Find where the given text appears and provide that cell's center as [x, y] coordinate. 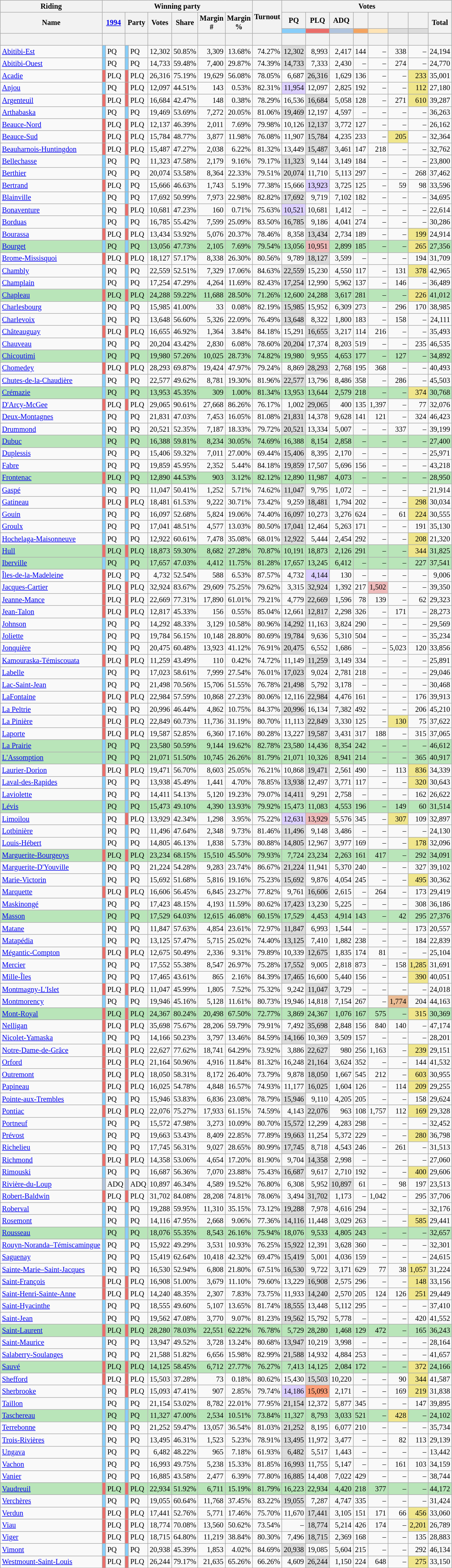
37,706 [440, 1196]
Richelieu [51, 1148]
78.05% [267, 76]
159 [361, 1257]
Champlain [51, 283]
80.96% [267, 624]
4,054 [341, 880]
L'Assomption [51, 758]
9,148 [317, 831]
1,757 [378, 1111]
Gatineau [51, 502]
13,644 [317, 393]
51.68% [185, 880]
4.70% [239, 782]
24,166 [440, 1367]
Lotbinière [51, 831]
17.06% [239, 271]
52.35% [185, 429]
41,657 [440, 1355]
176 [418, 697]
81 [378, 953]
Share [185, 23]
Notre-Dame-de-Grâce [51, 1050]
47.98% [185, 1123]
202 [361, 502]
49.62% [185, 380]
10,369 [317, 1038]
11,954 [294, 88]
965 [211, 1452]
7,333 [317, 64]
27.77% [239, 1367]
Rousseau [51, 1233]
78.46% [267, 234]
128 [361, 100]
79.51% [267, 173]
11,768 [211, 1501]
8,154 [317, 441]
2,011 [211, 124]
368 [378, 368]
5.44% [239, 466]
210 [361, 1428]
1,805 [211, 989]
60.61% [185, 539]
59.32% [185, 453]
239 [418, 1050]
76.80% [267, 1184]
5,128 [211, 1001]
48.77% [185, 137]
49.29% [185, 1245]
57.26% [185, 356]
50.49% [185, 953]
7.18% [239, 1452]
2,369 [341, 1537]
1,397 [378, 405]
10,219 [317, 1343]
Viau [51, 1525]
82.12% [267, 478]
188 [378, 734]
840 [378, 1026]
12,391 [317, 1245]
66.26% [267, 1562]
29,419 [440, 892]
8,782 [211, 1403]
7,329 [211, 271]
907 [211, 1391]
Verdun [51, 1513]
6,077 [341, 1428]
4,597 [341, 113]
8,603 [211, 770]
Beauce-Sud [51, 137]
2,668 [211, 1221]
49.52% [185, 1343]
5,729 [294, 1330]
52.51% [185, 271]
11,941 [317, 867]
2,263 [341, 855]
74.69% [267, 441]
504 [361, 636]
8,354 [341, 746]
Chutes-de-la-Chaudière [51, 380]
16,600 [317, 977]
73.75% [267, 1294]
45.49% [185, 782]
79.07% [267, 794]
9,110 [317, 1099]
140 [398, 1026]
3,315 [294, 587]
6,309 [341, 307]
7,413 [294, 1367]
648 [378, 1562]
337 [398, 429]
472 [378, 1330]
8,172 [211, 1074]
326 [361, 612]
9,636 [317, 636]
75.67% [185, 1026]
358 [361, 380]
Saint-Henri-Sainte-Anne [51, 1294]
121 [378, 417]
11,972 [317, 1440]
78.79% [267, 1099]
34,159 [440, 1464]
246 [361, 1148]
73.79% [267, 1074]
8,543 [211, 1233]
Outremont [51, 1074]
26,622 [440, 794]
Portneuf [51, 1123]
41,587 [440, 1379]
1,686 [341, 648]
7,496 [294, 1537]
75.27% [185, 1111]
78.85% [267, 782]
53.69% [185, 113]
35,493 [440, 331]
87.57% [267, 575]
59.48% [185, 64]
9,789 [294, 258]
22.85% [239, 1136]
Châteauguay [51, 331]
1,604 [341, 1087]
139 [378, 600]
Hull [51, 551]
24,615 [440, 1257]
7,478 [211, 539]
46.92% [185, 331]
23.27% [239, 892]
4,143 [294, 1111]
47.97% [239, 368]
15.19% [239, 1489]
2,998 [341, 1160]
30,955 [440, 1074]
1,364 [211, 331]
7,453 [211, 417]
Name [51, 23]
15,792 [317, 1318]
76.49% [267, 320]
297 [361, 173]
9.06% [239, 1221]
Iberville [51, 563]
Limoilou [51, 819]
80.88% [267, 843]
D'Arcy-McGee [51, 405]
4,654 [211, 1160]
9.07% [239, 1318]
62.64% [185, 1257]
37,622 [440, 721]
19,629 [211, 76]
245 [361, 880]
53.06% [185, 1160]
521 [361, 1416]
10,521 [294, 210]
15.33% [239, 1464]
Matane [51, 929]
60.15% [267, 916]
11,083 [317, 807]
3,998 [341, 1343]
39,350 [440, 587]
3,105 [341, 1513]
25.09% [239, 222]
8,322 [317, 320]
903 [211, 478]
46.44% [185, 709]
Rouyn-Noranda–Témiscamingue [51, 1245]
53.83% [185, 1099]
La Peltrie [51, 709]
45,503 [440, 380]
30.05% [239, 441]
82.43% [267, 283]
177 [361, 356]
41,532 [440, 1062]
Marie-Victorin [51, 880]
78.60% [267, 344]
4,862 [211, 709]
84.63% [267, 271]
7,400 [211, 64]
58.61% [185, 673]
11,448 [317, 1221]
48.33% [185, 624]
2,126 [341, 551]
13.24% [239, 1343]
74.27% [267, 51]
2,575 [341, 1282]
76.08% [267, 137]
83.67% [185, 587]
Vimont [51, 1550]
3,886 [294, 1050]
963 [341, 1111]
61.53% [185, 502]
9,006 [440, 575]
9,242 [294, 989]
Sherbrooke [51, 1391]
77.80% [267, 1476]
25,971 [440, 453]
59 [398, 186]
17.16% [239, 734]
4,412 [211, 563]
46.31% [185, 1440]
Shefford [51, 1379]
24,914 [440, 234]
13,245 [317, 563]
80.56% [267, 258]
32,762 [440, 149]
29,606 [440, 1172]
Maskinongé [51, 904]
50.85% [185, 51]
9,005 [317, 965]
52.54% [185, 575]
5.19% [239, 186]
25.05% [239, 770]
3,771 [341, 782]
13,334 [317, 429]
9,628 [341, 417]
217 [361, 587]
La Pinière [51, 721]
80.24% [185, 1014]
84.69% [267, 1550]
23.74% [239, 867]
73.12% [267, 1209]
73.54% [267, 1525]
22.98% [239, 198]
79.62% [267, 587]
3,770 [211, 1318]
1,667 [341, 1074]
47,174 [440, 1026]
17.46% [239, 1513]
Drummond [51, 429]
9,617 [317, 1172]
16,134 [317, 709]
7,599 [211, 222]
194 [418, 258]
195 [361, 368]
79.54% [267, 246]
48.51% [185, 527]
57.47% [185, 941]
10,220 [341, 1379]
12,464 [317, 527]
2,615 [341, 892]
327 [418, 867]
3,977 [341, 843]
242 [361, 746]
25,891 [440, 660]
7,102 [341, 198]
6,836 [211, 1099]
27.54% [239, 673]
21,635 [211, 1562]
16,223 [294, 1489]
1,412 [341, 210]
50.62% [239, 1525]
46.34% [185, 1184]
14,378 [317, 417]
48.22% [185, 1452]
26.30% [239, 258]
Nicolet-Yamaska [51, 1038]
12,967 [317, 843]
53.43% [185, 1136]
24,194 [440, 51]
320 [418, 782]
28,164 [440, 1343]
157 [361, 1038]
1994 [114, 23]
79.21% [267, 600]
11.75% [239, 563]
2,171 [341, 1391]
18.33% [239, 429]
29,046 [440, 673]
LaFontaine [51, 697]
0.08% [239, 307]
12,631 [294, 819]
212 [378, 1074]
Jacques-Cartier [51, 587]
38,985 [440, 307]
14,186 [294, 1391]
12,990 [317, 283]
Joliette [51, 636]
21.80% [239, 1269]
291 [361, 551]
47.29% [185, 283]
60.64% [185, 1501]
34,892 [440, 356]
53.58% [185, 173]
264 [378, 892]
79.89% [267, 953]
37,462 [440, 173]
2,336 [211, 953]
Crémazie [51, 393]
30,286 [440, 222]
6,308 [294, 1184]
19.30% [239, 380]
31,513 [440, 1148]
Masson [51, 916]
3.84% [239, 331]
62 [418, 600]
3,728 [211, 1343]
8,234 [211, 441]
172 [361, 1367]
33,156 [440, 1282]
47.64% [185, 831]
3,431 [341, 734]
42.32% [239, 1257]
28,208 [211, 1196]
4,420 [341, 1489]
17,507 [317, 466]
51.50% [185, 758]
9,878 [294, 1074]
76.27% [267, 1367]
76.17% [267, 405]
280 [418, 1136]
11,113 [294, 721]
4.02% [239, 1550]
4,550 [341, 271]
4,653 [341, 356]
9,222 [211, 502]
11.98% [239, 137]
191 [418, 527]
Saint-Hyacinthe [51, 1306]
Montmagny-L'Islet [51, 989]
60.48% [185, 648]
3,178 [341, 685]
16.57% [239, 1087]
585 [418, 1221]
47.23% [185, 210]
80.69% [267, 636]
48.35% [185, 1294]
69.87% [185, 368]
Bonaventure [51, 210]
167 [361, 1014]
10,273 [317, 514]
59.95% [185, 1209]
74.39% [267, 64]
44,172 [440, 1489]
Abitibi-Est [51, 51]
12,497 [317, 782]
5,370 [341, 867]
15,291 [294, 331]
28.65% [239, 1148]
44.53% [185, 478]
52.76% [185, 1513]
10,191 [294, 551]
3,033 [341, 1416]
Gouin [51, 514]
Hochelaga-Maisonneuve [51, 539]
7,999 [211, 673]
74.82% [267, 356]
22.09% [239, 320]
261 [398, 1148]
Saint-Maurice [51, 1343]
12,197 [317, 113]
75.63% [267, 210]
13.93% [239, 807]
11,933 [294, 1294]
32,176 [440, 1209]
610 [418, 100]
8,547 [211, 965]
129 [361, 1330]
273 [361, 307]
55.38% [185, 965]
3,824 [341, 624]
51.92% [185, 1489]
24,111 [440, 320]
2,781 [341, 673]
7,724 [294, 855]
26.26% [239, 758]
79.74% [267, 1391]
240 [361, 867]
37,410 [440, 1306]
Pointe-aux-Trembles [51, 1099]
9,795 [317, 490]
5,824 [211, 514]
3,029 [341, 1221]
8,941 [341, 758]
45.39% [185, 1550]
124 [378, 1294]
11,688 [211, 295]
1,076 [341, 1014]
6,360 [211, 734]
Roberval [51, 1209]
77.36% [267, 1221]
77.62% [185, 1050]
Richmond [51, 1160]
72.97% [267, 929]
165 [418, 1330]
27,356 [440, 246]
1,835 [341, 953]
8,718 [317, 1148]
64.80% [185, 1537]
2,430 [341, 64]
46,134 [440, 1550]
4,193 [211, 904]
Bourassa [51, 234]
12,116 [294, 697]
335 [361, 1501]
9,186 [317, 222]
5,112 [341, 1306]
4,283 [341, 1123]
4,073 [341, 478]
13.03% [239, 527]
865 [211, 977]
14,932 [317, 1355]
2,417 [341, 51]
1,794 [341, 502]
15,430 [294, 1379]
27,668 [211, 405]
18,741 [211, 1050]
27,400 [440, 441]
5,263 [341, 527]
Vaudreuil [51, 1489]
15,952 [317, 307]
61.15% [239, 1111]
2,170 [341, 453]
4,264 [211, 283]
275 [418, 1562]
9,533 [317, 1233]
4,476 [341, 697]
2,830 [211, 344]
40,493 [440, 368]
1,392 [341, 587]
4,144 [317, 575]
629 [361, 1269]
46.63% [185, 186]
84.08% [185, 1196]
Robert-Baldwin [51, 1196]
6,711 [211, 1489]
Chauveau [51, 344]
82.19% [267, 307]
57.17% [185, 258]
307 [398, 819]
Chambly [51, 271]
7,410 [317, 941]
2,734 [341, 234]
54.78% [185, 1087]
19,085 [317, 1550]
Party [137, 23]
3,772 [341, 124]
56.08% [239, 76]
51.55% [239, 685]
268 [418, 173]
13.46% [239, 1038]
40,917 [440, 758]
52.94% [185, 1269]
56.60% [185, 320]
3,129 [211, 624]
76.25% [267, 1245]
2,352 [211, 466]
Frontenac [51, 478]
14,818 [317, 1001]
317 [361, 734]
75.28% [267, 965]
47.73% [185, 246]
10,148 [211, 636]
22,839 [440, 941]
5,696 [341, 466]
78.03% [185, 1330]
31,691 [440, 965]
8,993 [317, 51]
3,273 [211, 1123]
38.84% [239, 1537]
Berthier [51, 173]
75 [418, 721]
75.23% [267, 880]
3.12% [239, 478]
4,805 [341, 1233]
5,576 [341, 819]
35,734 [440, 1428]
74.59% [267, 1111]
281 [361, 295]
19,424 [211, 368]
1,882 [341, 941]
426 [361, 1525]
36,263 [440, 113]
10.93% [239, 1245]
29,569 [440, 624]
Riding [51, 6]
1,042 [378, 1196]
62.22% [239, 1330]
50.23% [185, 1038]
28,206 [211, 1026]
13,560 [211, 1525]
2,561 [341, 770]
980 [341, 1050]
19.23% [239, 794]
3,461 [341, 149]
7,272 [211, 113]
256 [361, 1050]
109 [418, 819]
51.82% [185, 1355]
8,364 [211, 173]
168 [361, 1537]
Vachon [51, 1464]
6.22% [239, 149]
0.38% [239, 100]
Vanier [51, 1476]
45,210 [440, 709]
46,535 [440, 344]
32,301 [440, 1245]
74.72% [267, 660]
34,091 [440, 855]
2.85% [239, 1391]
2.16% [239, 977]
253 [361, 1355]
251 [418, 1294]
75.19% [185, 76]
22.33% [239, 173]
417 [378, 855]
3,217 [341, 331]
Borduas [51, 222]
219 [418, 1391]
Jonquière [51, 648]
Margin% [239, 23]
35,234 [440, 636]
372 [418, 1367]
27.23% [239, 697]
0.18% [239, 1379]
4,453 [317, 916]
77.38% [267, 186]
8,395 [317, 453]
37.45% [239, 1501]
11,670 [294, 1513]
11,755 [317, 1464]
4,390 [211, 807]
495 [418, 880]
19.52% [239, 1184]
12,661 [294, 612]
50.99% [185, 198]
Taschereau [51, 1416]
38 [398, 1269]
19.06% [239, 514]
67.51% [267, 1269]
Duplessis [51, 453]
390 [418, 977]
21,914 [440, 490]
4,235 [341, 137]
13.68% [239, 51]
7,070 [211, 1172]
30,362 [440, 880]
265 [418, 246]
243 [361, 1233]
43,218 [440, 466]
9.31% [239, 953]
10,025 [211, 356]
29,609 [211, 587]
80.06% [267, 697]
13,229 [294, 1282]
456 [418, 1513]
420 [418, 1318]
267 [361, 1001]
81.46% [267, 831]
Marguerite-Bourgeoys [51, 855]
7.52% [239, 989]
50.96% [185, 1062]
1,544 [341, 929]
11.59% [239, 904]
11,987 [317, 478]
86.26% [239, 405]
44,163 [440, 1001]
15,706 [211, 685]
Terrebonne [51, 1428]
Prévost [51, 1136]
189 [361, 234]
80.28% [267, 734]
492 [361, 709]
49.10% [185, 807]
229 [361, 1136]
43.58% [185, 1476]
13,230 [317, 904]
30,369 [440, 1014]
5.23% [239, 1440]
Margin# [211, 23]
23.88% [239, 1172]
11,149 [294, 660]
2,710 [341, 1172]
4,205 [341, 1099]
10.51% [239, 1416]
76.01% [267, 673]
1,838 [211, 843]
33,060 [440, 1513]
141 [361, 417]
5,877 [341, 1403]
4,616 [341, 1209]
23,800 [440, 161]
29,151 [440, 1050]
Kamouraska-Témiscouata [51, 660]
70.08% [185, 1525]
5,214 [341, 1525]
Beauce-Nord [51, 124]
3,599 [341, 258]
81.74% [267, 1306]
Deux-Montagnes [51, 417]
0.71% [239, 210]
162 [418, 794]
29.87% [239, 64]
Turnout [267, 17]
37,541 [440, 563]
136 [361, 76]
199 [418, 234]
36,798 [440, 1136]
84.39% [267, 977]
50.59% [185, 746]
Acadie [51, 76]
7,973 [211, 198]
3,628 [341, 1245]
59.79% [239, 1026]
45.35% [185, 393]
9,704 [294, 1160]
1,468 [341, 1330]
Laval-des-Rapides [51, 782]
0.55% [239, 612]
0.42% [239, 660]
75.32% [267, 989]
Chicoutimi [51, 356]
7,187 [211, 429]
33,856 [440, 648]
78 [361, 600]
1,800 [341, 320]
11,310 [211, 1209]
206 [418, 709]
45.50% [239, 855]
37,065 [440, 734]
32,364 [440, 137]
Jean-Talon [51, 612]
2,899 [341, 246]
146 [398, 283]
8,409 [211, 1136]
Laurier-Dorion [51, 770]
6,552 [317, 648]
43.49% [185, 660]
39,287 [440, 100]
3,729 [341, 989]
55.35% [185, 1233]
16,536 [294, 100]
11,710 [317, 173]
26,789 [440, 1525]
79.91% [267, 1026]
77.89% [267, 1136]
79.60% [267, 1282]
4,848 [211, 1087]
4,884 [341, 1355]
74.62% [267, 490]
66 [398, 1513]
334 [361, 660]
Dubuc [51, 441]
77.95% [267, 1403]
Total [440, 23]
5,113 [341, 173]
Saint-Jean [51, 1318]
5,816 [211, 880]
2,201 [418, 1525]
4,779 [294, 600]
9,722 [317, 1269]
29,323 [440, 600]
4,577 [211, 527]
26.40% [239, 1074]
46.39% [185, 124]
Groulx [51, 527]
11,736 [211, 721]
77.31% [185, 600]
31,825 [440, 551]
6,845 [211, 892]
5.73% [239, 843]
3,531 [211, 1245]
47.58% [185, 161]
81.06% [267, 113]
1,743 [211, 186]
Nelligan [51, 1026]
5,778 [341, 1318]
47.00% [185, 1416]
10,745 [211, 758]
108 [361, 1111]
40,051 [440, 977]
5,007 [341, 429]
77.82% [267, 892]
45.16% [185, 1001]
209 [418, 1087]
2,534 [211, 1416]
3,494 [294, 1196]
28.80% [239, 636]
519 [361, 344]
3,486 [341, 831]
78.06% [267, 1196]
44.51% [185, 88]
1,853 [211, 1550]
24,018 [440, 989]
55.42% [185, 222]
33 [211, 307]
5,310 [341, 636]
80.99% [267, 1148]
81.23% [267, 1318]
9,259 [294, 502]
2,454 [341, 539]
1,150 [341, 1562]
64.03% [185, 916]
Westmount-Saint-Louis [51, 1562]
1,057 [418, 1269]
46,423 [440, 417]
10.09% [239, 1123]
Johnson [51, 624]
32,897 [440, 819]
13,449 [294, 149]
43.61% [185, 977]
1,285 [418, 965]
58.31% [185, 1074]
4,589 [211, 1184]
81.90% [267, 1160]
2,477 [211, 1476]
43.42% [185, 344]
10,418 [211, 1257]
2,038 [211, 149]
4,747 [341, 1501]
79.93% [267, 855]
5,107 [211, 1306]
53.92% [185, 234]
82.78% [267, 746]
10,951 [317, 246]
73.84% [267, 1416]
429 [361, 1476]
Fabre [51, 466]
17,890 [211, 600]
3,869 [294, 1014]
9,024 [317, 673]
47.27% [185, 149]
9,955 [317, 356]
28,883 [440, 1537]
Ungava [51, 1452]
65.26% [239, 1562]
13,442 [440, 1452]
3,679 [211, 1282]
12,600 [294, 295]
Pontiac [51, 1111]
2,858 [341, 441]
47.95% [185, 1221]
Saguenay [51, 1257]
Papineau [51, 1087]
84.37% [267, 709]
185 [361, 246]
2,105 [211, 246]
81.34% [267, 393]
70.87% [267, 551]
45.99% [185, 989]
30,034 [440, 502]
56.36% [185, 1172]
1,596 [341, 600]
178 [418, 843]
3,509 [341, 1038]
10,339 [294, 953]
545 [361, 1074]
2,758 [341, 794]
2,298 [341, 612]
Sauvé [51, 1367]
45.33% [185, 612]
30,555 [440, 514]
42.34% [185, 819]
2,825 [341, 88]
170 [418, 307]
5,771 [211, 1513]
15,510 [211, 855]
Laviolette [51, 794]
36,243 [440, 1330]
69.44% [267, 453]
836 [418, 770]
Marguerite-D'Youville [51, 867]
2,179 [211, 161]
9,027 [211, 1148]
41,012 [440, 295]
160 [211, 210]
34,695 [440, 198]
37.28% [185, 1379]
360 [361, 1245]
56.15% [185, 636]
Mille-Îles [51, 977]
82 [398, 1440]
Beauharnois-Huntingdon [51, 149]
52.85% [185, 734]
41.12% [239, 648]
11.84% [239, 1062]
5,147 [341, 1464]
3,624 [341, 1062]
4,041 [341, 222]
3,877 [211, 137]
20,557 [440, 929]
588 [211, 575]
1,774 [398, 1001]
38,744 [440, 1476]
5.71% [239, 490]
35,130 [440, 527]
2,348 [211, 831]
308 [418, 904]
61.93% [267, 1452]
Bellechasse [51, 161]
45.95% [185, 466]
33,596 [440, 186]
4,553 [341, 807]
78.91% [267, 1440]
Marquette [51, 892]
41.00% [185, 307]
30.71% [239, 502]
68.01% [267, 539]
Bertrand [51, 186]
30,768 [440, 393]
6.08% [239, 344]
90.61% [185, 405]
5,326 [211, 320]
74.81% [239, 1196]
60.73% [185, 721]
3,725 [341, 186]
2,307 [211, 1294]
5,962 [341, 283]
6.53% [239, 575]
4,543 [341, 1148]
8,682 [211, 551]
29,328 [440, 1111]
7,287 [317, 1501]
5,440 [341, 977]
86.67% [267, 867]
4,854 [211, 929]
9,283 [211, 867]
28,273 [440, 612]
79.92% [267, 807]
78.29% [267, 100]
1,523 [211, 1440]
31,838 [440, 1391]
57.63% [185, 929]
81.28% [267, 563]
39,895 [440, 1403]
14,436 [317, 746]
13,227 [294, 734]
36,186 [440, 904]
39,199 [440, 429]
5,001 [317, 1257]
3,171 [341, 1269]
352 [361, 1062]
137 [361, 283]
24,102 [440, 1416]
8,793 [317, 1416]
1,441 [211, 782]
81.96% [267, 380]
9.16% [239, 161]
25.02% [239, 941]
31,709 [440, 258]
5,372 [341, 1136]
29,139 [440, 1440]
74.93% [267, 1087]
624 [361, 514]
3,276 [341, 514]
Mont-Royal [51, 1014]
Argenteuil [51, 100]
7,382 [341, 709]
1,002 [294, 405]
Orford [51, 1062]
57.59% [185, 697]
46,612 [440, 746]
54.28% [185, 867]
36,489 [440, 283]
8,781 [211, 380]
59.30% [185, 551]
28,201 [440, 1038]
16,248 [294, 1062]
10.58% [239, 624]
2,848 [341, 1026]
58.45% [185, 1367]
30,468 [440, 685]
5,444 [317, 539]
1,502 [378, 587]
27,060 [440, 1160]
1,072 [341, 490]
6,412 [341, 563]
15,230 [317, 271]
42 [398, 916]
5,952 [317, 1184]
11,907 [294, 137]
5,604 [341, 1550]
3,477 [341, 1440]
79.72% [267, 429]
82.82% [267, 198]
11.69% [239, 283]
22.01% [239, 1403]
9,719 [317, 198]
12,299 [317, 1123]
Saint-François [51, 1282]
25,104 [440, 953]
7,492 [294, 1026]
8,195 [317, 1428]
26.16% [239, 1233]
73 [211, 1379]
Jeanne-Mance [51, 600]
3,617 [341, 295]
39,102 [440, 867]
31,424 [440, 1501]
29,624 [440, 1099]
286 [398, 380]
227 [418, 563]
8,486 [341, 380]
29,255 [440, 1087]
72.77% [267, 1014]
10,126 [294, 124]
151 [361, 1513]
Charlesbourg [51, 307]
Taillon [51, 1403]
290 [361, 624]
54.13% [185, 794]
4,916 [211, 1062]
Brome-Missisquoi [51, 258]
48.15% [185, 904]
27.28% [239, 551]
11,177 [294, 1087]
6,687 [294, 76]
49.75% [185, 1464]
Viger [51, 1537]
6,656 [211, 1355]
41,552 [440, 1318]
5,715 [211, 941]
182 [361, 198]
34,339 [440, 770]
1.00% [239, 393]
Matapédia [51, 941]
70.56% [185, 685]
11.61% [239, 1001]
23.61% [239, 929]
6,808 [211, 1269]
39,913 [440, 697]
75.25% [239, 587]
0.53% [239, 88]
263 [361, 1221]
20.05% [239, 113]
31.19% [239, 721]
Mégantic-Compton [51, 953]
Îles-de-la-Madeleine [51, 575]
Abitibi-Ouest [51, 64]
49.60% [185, 1306]
1,298 [211, 819]
51.00% [185, 1282]
16.05% [239, 417]
1,629 [341, 76]
28,950 [440, 478]
64.29% [239, 1050]
11,254 [317, 1136]
26.97% [239, 965]
428 [398, 1416]
603 [418, 1074]
20,498 [211, 1014]
309 [211, 393]
215 [361, 1550]
5,076 [211, 234]
Louis-Hébert [51, 843]
76.21% [267, 770]
Labelle [51, 673]
31,514 [440, 807]
14,408 [317, 1476]
Verchères [51, 1501]
35,001 [440, 76]
11,163 [317, 624]
90 [398, 1379]
22,551 [211, 1330]
28.73% [239, 356]
46.08% [239, 916]
Trois-Rivières [51, 1440]
24,770 [440, 64]
7,011 [211, 453]
5,120 [211, 794]
81.85% [267, 1464]
Winning party [177, 6]
Sainte-Marie–Saint-Jacques [51, 1269]
59.81% [185, 441]
3.95% [239, 819]
59.47% [185, 1428]
82.99% [267, 1355]
59.22% [185, 295]
26,162 [440, 124]
24,130 [440, 831]
75.70% [267, 1513]
Saint-Laurent [51, 1330]
2,768 [341, 368]
30,643 [440, 782]
Rosemont [51, 1221]
Montmorency [51, 1001]
1,163 [378, 1050]
Blainville [51, 198]
53.02% [185, 1403]
Gaspé [51, 490]
197 [418, 1184]
23.08% [239, 1099]
Chapleau [51, 295]
365 [418, 758]
29,441 [440, 1221]
131 [398, 271]
80.50% [267, 527]
10,326 [317, 758]
3,330 [341, 721]
Chomedey [51, 368]
4,609 [294, 1562]
2,570 [341, 1294]
13,796 [317, 380]
29,449 [440, 1294]
52.68% [185, 514]
12,615 [211, 916]
208 [418, 539]
7,022 [341, 1476]
80.30% [267, 1537]
83.22% [267, 1501]
84.59% [267, 1038]
42.47% [185, 100]
13,448 [317, 1306]
120 [418, 648]
5,058 [341, 100]
60 [418, 807]
76.91% [267, 648]
31,224 [440, 1269]
75.94% [267, 1233]
Laporte [51, 734]
81.03% [267, 1428]
Bourget [51, 246]
12,372 [317, 1403]
50.41% [185, 490]
47.41% [185, 1391]
19.62% [239, 746]
22,614 [440, 210]
1,443 [341, 1452]
80.73% [267, 1001]
10.75% [239, 709]
8,358 [294, 234]
36.54% [239, 1428]
183 [361, 320]
9,761 [294, 892]
35.08% [239, 539]
73.92% [267, 1050]
103 [418, 1464]
5,517 [317, 1452]
79.98% [267, 124]
7,978 [317, 1209]
80.68% [267, 1343]
17.20% [239, 1160]
27,180 [440, 88]
1,252 [211, 490]
46.13% [185, 843]
873 [361, 965]
17,933 [211, 1111]
19.16% [239, 880]
28.50% [239, 295]
75.22% [267, 819]
68.15% [185, 855]
377 [378, 1489]
32,076 [440, 405]
8,338 [211, 258]
8,203 [341, 344]
11.10% [239, 1282]
Arthabaska [51, 113]
3,309 [211, 51]
9,876 [317, 880]
324 [418, 417]
6.39% [239, 1476]
6,993 [317, 929]
235 [418, 344]
85.04% [267, 612]
13.65% [239, 1306]
75.43% [267, 1172]
13,057 [211, 1428]
4,036 [341, 1257]
La Prairie [51, 746]
61.01% [239, 600]
575 [378, 1014]
33,150 [440, 1562]
3,797 [211, 1038]
Lévis [51, 807]
Anjou [51, 88]
Mercier [51, 965]
271 [398, 100]
216 [378, 331]
Rimouski [51, 1172]
15.98% [239, 1355]
47.08% [185, 1318]
9,291 [317, 794]
20.37% [239, 234]
6,712 [211, 1367]
1,173 [341, 1196]
5,023 [398, 648]
11,219 [211, 1537]
73.42% [267, 502]
Charlevoix [51, 320]
226 [418, 295]
23,513 [440, 1184]
79.24% [267, 368]
5,792 [317, 685]
27.00% [239, 453]
338 [398, 51]
Rivière-du-Loup [51, 1184]
69.47% [267, 1257]
Salaberry-Soulanges [51, 1355]
Lac-Saint-Jean [51, 685]
5,238 [211, 1464]
374 [418, 393]
32,657 [440, 1233]
149 [398, 807]
56.70% [185, 770]
71.26% [267, 295]
21,320 [440, 539]
81.08% [267, 417]
110 [211, 660]
5,225 [341, 904]
17,374 [317, 344]
378 [418, 271]
4,914 [341, 916]
56.45% [185, 892]
2,084 [341, 1367]
42,965 [440, 271]
83.50% [267, 222]
67.50% [239, 1014]
9.73% [239, 831]
8,869 [294, 368]
35.15% [239, 1209]
2,579 [341, 393]
32,096 [440, 843]
196 [361, 807]
56.31% [185, 1148]
294 [361, 1209]
32,452 [440, 1123]
82.31% [267, 88]
490 [361, 770]
214 [361, 758]
204 [418, 1001]
7,154 [341, 1001]
27,376 [440, 916]
7.83% [239, 1294]
238 [361, 941]
2,818 [341, 965]
